Scan for the cell matching the given text and deliver its (x, y) coordinate at center. 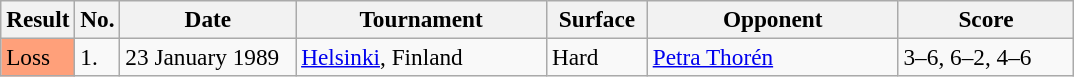
Petra Thorén (772, 57)
Loss (38, 57)
1. (98, 57)
Surface (598, 19)
Opponent (772, 19)
Hard (598, 57)
Date (208, 19)
Score (986, 19)
3–6, 6–2, 4–6 (986, 57)
Result (38, 19)
23 January 1989 (208, 57)
No. (98, 19)
Tournament (422, 19)
Helsinki, Finland (422, 57)
